Identify which cell holds the provided text, then report its [X, Y] central coordinate. 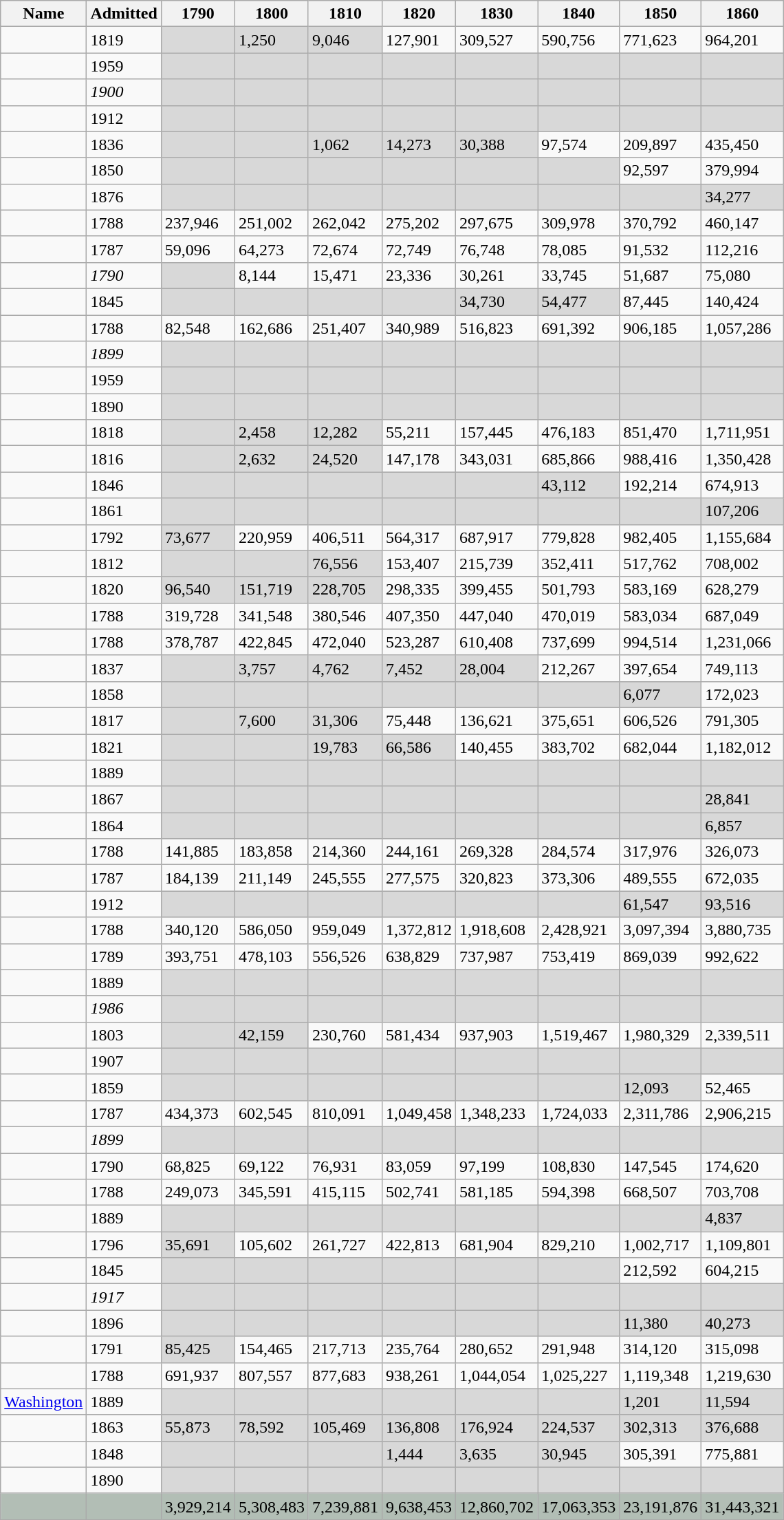
393,751 [198, 956]
2,458 [271, 433]
470,019 [579, 616]
517,762 [660, 564]
251,002 [271, 223]
604,215 [743, 1271]
422,813 [418, 1245]
85,425 [198, 1349]
315,098 [743, 1349]
15,471 [345, 275]
749,113 [743, 668]
97,199 [497, 1166]
1858 [124, 694]
668,507 [660, 1192]
284,574 [579, 852]
Name [44, 14]
1,519,467 [579, 1035]
1840 [579, 14]
1,918,608 [497, 930]
1,062 [345, 144]
1812 [124, 564]
72,674 [345, 249]
302,313 [660, 1428]
261,727 [345, 1245]
235,764 [418, 1349]
228,705 [345, 590]
220,959 [271, 537]
1,025,227 [579, 1376]
583,034 [660, 616]
674,913 [743, 485]
249,073 [198, 1192]
245,555 [345, 878]
4,762 [345, 668]
376,688 [743, 1428]
1,250 [271, 40]
352,411 [579, 564]
43,112 [579, 485]
594,398 [579, 1192]
224,537 [579, 1428]
72,749 [418, 249]
877,683 [345, 1376]
40,273 [743, 1323]
397,654 [660, 668]
Admitted [124, 14]
581,185 [497, 1192]
628,279 [743, 590]
147,545 [660, 1166]
269,328 [497, 852]
687,049 [743, 616]
1848 [124, 1454]
64,273 [271, 249]
30,388 [497, 144]
964,201 [743, 40]
1864 [124, 826]
297,675 [497, 223]
176,924 [497, 1428]
14,273 [418, 144]
3,097,394 [660, 930]
212,592 [660, 1271]
280,652 [497, 1349]
3,757 [271, 668]
1800 [271, 14]
9,638,453 [418, 1506]
399,455 [497, 590]
23,191,876 [660, 1506]
127,901 [418, 40]
59,096 [198, 249]
212,267 [579, 668]
309,527 [497, 40]
638,829 [418, 956]
1,119,348 [660, 1376]
3,880,735 [743, 930]
1792 [124, 537]
1986 [124, 1009]
217,713 [345, 1349]
275,202 [418, 223]
1816 [124, 459]
1,219,630 [743, 1376]
556,526 [345, 956]
192,214 [660, 485]
140,455 [497, 747]
1,044,054 [497, 1376]
345,591 [271, 1192]
1803 [124, 1035]
277,575 [418, 878]
937,903 [497, 1035]
691,392 [579, 328]
906,185 [660, 328]
602,545 [271, 1113]
489,555 [660, 878]
1796 [124, 1245]
1789 [124, 956]
343,031 [497, 459]
807,557 [271, 1376]
2,632 [271, 459]
672,035 [743, 878]
1,350,428 [743, 459]
5,308,483 [271, 1506]
1,444 [418, 1454]
422,845 [271, 642]
1819 [124, 40]
141,885 [198, 852]
586,050 [271, 930]
19,783 [345, 747]
375,651 [579, 720]
1,724,033 [579, 1113]
105,469 [345, 1428]
136,808 [418, 1428]
23,336 [418, 275]
140,424 [743, 301]
1900 [124, 92]
992,622 [743, 956]
30,261 [497, 275]
183,858 [271, 852]
791,305 [743, 720]
209,897 [660, 144]
378,787 [198, 642]
373,306 [579, 878]
581,434 [418, 1035]
682,044 [660, 747]
737,699 [579, 642]
1859 [124, 1087]
83,059 [418, 1166]
6,077 [660, 694]
685,866 [579, 459]
523,287 [418, 642]
320,823 [497, 878]
341,548 [271, 616]
51,687 [660, 275]
370,792 [660, 223]
93,516 [743, 904]
1810 [345, 14]
2,428,921 [579, 930]
305,391 [660, 1454]
771,623 [660, 40]
1,348,233 [497, 1113]
73,677 [198, 537]
214,360 [345, 852]
1821 [124, 747]
590,756 [579, 40]
383,702 [579, 747]
1,201 [660, 1402]
7,452 [418, 668]
12,093 [660, 1087]
112,216 [743, 249]
66,586 [418, 747]
107,206 [743, 511]
407,350 [418, 616]
460,147 [743, 223]
215,739 [497, 564]
1,002,717 [660, 1245]
1907 [124, 1061]
75,448 [418, 720]
174,620 [743, 1166]
136,621 [497, 720]
681,904 [497, 1245]
291,948 [579, 1349]
105,602 [271, 1245]
406,511 [345, 537]
91,532 [660, 249]
82,548 [198, 328]
30,945 [579, 1454]
8,144 [271, 275]
3,929,214 [198, 1506]
380,546 [345, 616]
1846 [124, 485]
162,686 [271, 328]
172,023 [743, 694]
1,109,801 [743, 1245]
78,085 [579, 249]
502,741 [418, 1192]
12,282 [345, 433]
583,169 [660, 590]
869,039 [660, 956]
851,470 [660, 433]
92,597 [660, 171]
687,917 [497, 537]
9,046 [345, 40]
1,231,066 [743, 642]
97,574 [579, 144]
319,728 [198, 616]
55,873 [198, 1428]
184,139 [198, 878]
610,408 [497, 642]
7,600 [271, 720]
154,465 [271, 1349]
982,405 [660, 537]
753,419 [579, 956]
435,450 [743, 144]
61,547 [660, 904]
829,210 [579, 1245]
68,825 [198, 1166]
24,520 [345, 459]
52,465 [743, 1087]
Washington [44, 1402]
33,745 [579, 275]
959,049 [345, 930]
1876 [124, 197]
147,178 [418, 459]
4,837 [743, 1219]
17,063,353 [579, 1506]
31,443,321 [743, 1506]
75,080 [743, 275]
6,857 [743, 826]
1817 [124, 720]
76,748 [497, 249]
478,103 [271, 956]
12,860,702 [497, 1506]
708,002 [743, 564]
251,407 [345, 328]
938,261 [418, 1376]
87,445 [660, 301]
516,823 [497, 328]
34,277 [743, 197]
501,793 [579, 590]
2,339,511 [743, 1035]
447,040 [497, 616]
703,708 [743, 1192]
1867 [124, 800]
11,594 [743, 1402]
3,635 [497, 1454]
476,183 [579, 433]
775,881 [743, 1454]
262,042 [345, 223]
326,073 [743, 852]
1,155,684 [743, 537]
994,514 [660, 642]
108,830 [579, 1166]
1,057,286 [743, 328]
78,592 [271, 1428]
151,719 [271, 590]
298,335 [418, 590]
54,477 [579, 301]
1818 [124, 433]
211,149 [271, 878]
472,040 [345, 642]
157,445 [497, 433]
1,049,458 [418, 1113]
314,120 [660, 1349]
1917 [124, 1297]
55,211 [418, 433]
1,980,329 [660, 1035]
379,994 [743, 171]
309,978 [579, 223]
31,306 [345, 720]
2,906,215 [743, 1113]
434,373 [198, 1113]
34,730 [497, 301]
1860 [743, 14]
1,372,812 [418, 930]
35,691 [198, 1245]
11,380 [660, 1323]
42,159 [271, 1035]
7,239,881 [345, 1506]
230,760 [345, 1035]
1863 [124, 1428]
988,416 [660, 459]
76,556 [345, 564]
1861 [124, 511]
564,317 [418, 537]
779,828 [579, 537]
1791 [124, 1349]
1,182,012 [743, 747]
153,407 [418, 564]
340,120 [198, 930]
1896 [124, 1323]
810,091 [345, 1113]
244,161 [418, 852]
96,540 [198, 590]
340,989 [418, 328]
28,004 [497, 668]
317,976 [660, 852]
606,526 [660, 720]
737,987 [497, 956]
237,946 [198, 223]
415,115 [345, 1192]
1,711,951 [743, 433]
76,931 [345, 1166]
691,937 [198, 1376]
1837 [124, 668]
1830 [497, 14]
69,122 [271, 1166]
28,841 [743, 800]
1836 [124, 144]
2,311,786 [660, 1113]
